Locate the cell with the specified text and output its [X, Y] center coordinate. 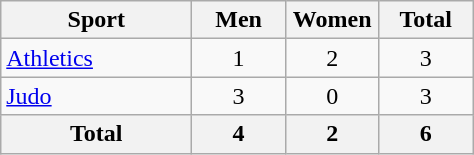
Sport [96, 20]
6 [426, 134]
0 [332, 96]
4 [239, 134]
Men [239, 20]
Women [332, 20]
Athletics [96, 58]
1 [239, 58]
Judo [96, 96]
